Locate the cell with the specified text and output its (x, y) center coordinate. 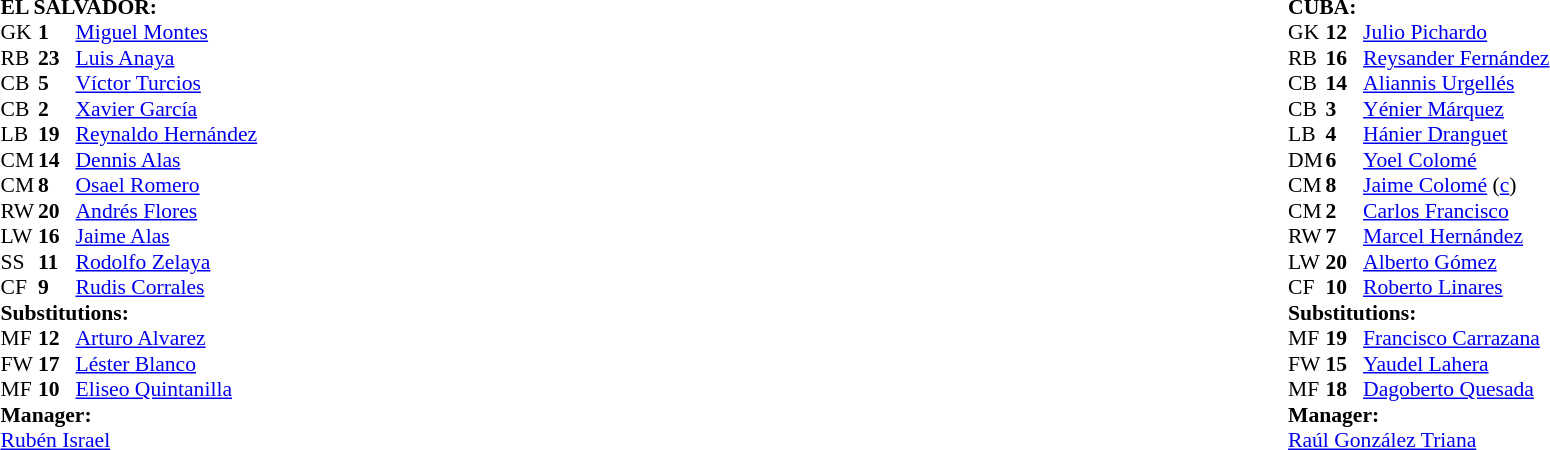
Yoel Colomé (1456, 160)
Carlos Francisco (1456, 211)
3 (1345, 109)
18 (1345, 389)
Arturo Alvarez (167, 339)
Hánier Dranguet (1456, 135)
Marcel Hernández (1456, 237)
Miguel Montes (167, 33)
Reysander Fernández (1456, 58)
Osael Romero (167, 185)
1 (57, 33)
7 (1345, 237)
SS (19, 262)
Roberto Linares (1456, 287)
Xavier García (167, 109)
Víctor Turcios (167, 83)
Léster Blanco (167, 364)
Reynaldo Hernández (167, 135)
DM (1307, 160)
4 (1345, 135)
Alberto Gómez (1456, 262)
5 (57, 83)
Dennis Alas (167, 160)
Rudis Corrales (167, 287)
17 (57, 364)
Francisco Carrazana (1456, 339)
11 (57, 262)
Dagoberto Quesada (1456, 389)
Jaime Colomé (c) (1456, 185)
Aliannis Urgellés (1456, 83)
Eliseo Quintanilla (167, 389)
6 (1345, 160)
Yénier Márquez (1456, 109)
15 (1345, 364)
Andrés Flores (167, 211)
Julio Pichardo (1456, 33)
Yaudel Lahera (1456, 364)
9 (57, 287)
Jaime Alas (167, 237)
Luis Anaya (167, 58)
Rodolfo Zelaya (167, 262)
23 (57, 58)
